Provide the [x, y] coordinate of the cell's center where the given text is located.  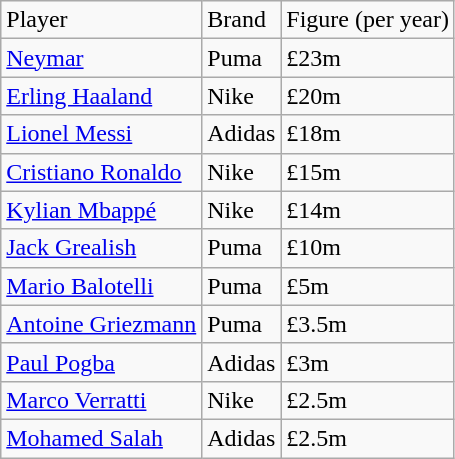
£15m [368, 172]
Cristiano Ronaldo [102, 172]
Mario Balotelli [102, 286]
Player [102, 20]
Mohamed Salah [102, 438]
Lionel Messi [102, 134]
Erling Haaland [102, 96]
Antoine Griezmann [102, 324]
Neymar [102, 58]
£3.5m [368, 324]
Jack Grealish [102, 248]
£10m [368, 248]
Paul Pogba [102, 362]
Marco Verratti [102, 400]
£23m [368, 58]
£20m [368, 96]
£14m [368, 210]
£5m [368, 286]
Kylian Mbappé [102, 210]
Brand [242, 20]
Figure (per year) [368, 20]
£18m [368, 134]
£3m [368, 362]
